For the text-containing cell, return its midpoint in (x, y) coordinate format. 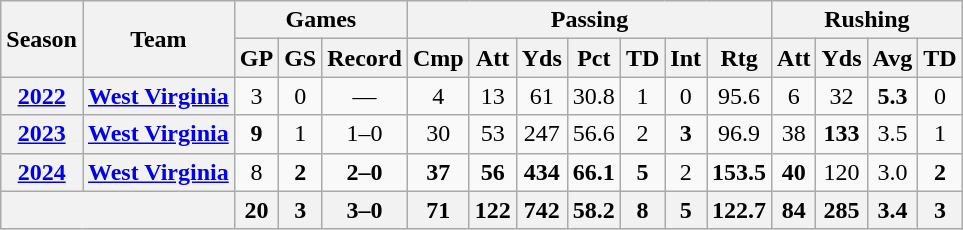
133 (842, 134)
40 (794, 172)
Rushing (868, 20)
5.3 (892, 96)
Season (42, 39)
32 (842, 96)
122.7 (740, 210)
247 (542, 134)
38 (794, 134)
53 (492, 134)
58.2 (594, 210)
120 (842, 172)
122 (492, 210)
20 (256, 210)
56.6 (594, 134)
Passing (589, 20)
56 (492, 172)
Games (320, 20)
285 (842, 210)
GP (256, 58)
3.0 (892, 172)
2024 (42, 172)
37 (438, 172)
— (365, 96)
61 (542, 96)
Int (686, 58)
Pct (594, 58)
3–0 (365, 210)
4 (438, 96)
Cmp (438, 58)
1–0 (365, 134)
96.9 (740, 134)
95.6 (740, 96)
742 (542, 210)
13 (492, 96)
71 (438, 210)
Team (158, 39)
2–0 (365, 172)
30.8 (594, 96)
GS (300, 58)
84 (794, 210)
6 (794, 96)
153.5 (740, 172)
Rtg (740, 58)
3.5 (892, 134)
3.4 (892, 210)
Record (365, 58)
2023 (42, 134)
Avg (892, 58)
9 (256, 134)
66.1 (594, 172)
2022 (42, 96)
434 (542, 172)
30 (438, 134)
